From the cell containing the given text, extract its center point as (x, y) coordinate. 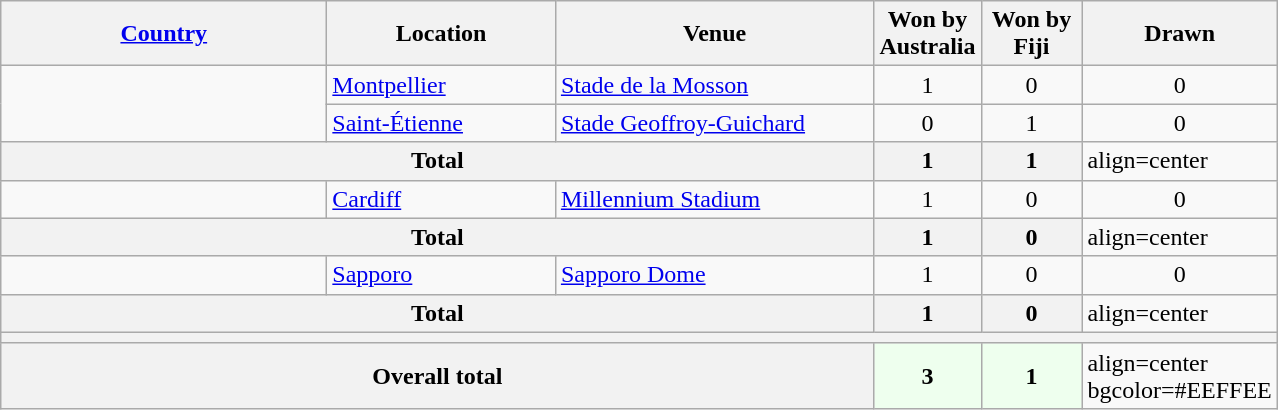
Overall total (438, 376)
Stade de la Mosson (714, 85)
Drawn (1180, 34)
Montpellier (442, 85)
Cardiff (442, 199)
Won byFiji (1032, 34)
align=center bgcolor=#EEFFEE (1180, 376)
Country (164, 34)
Venue (714, 34)
3 (928, 376)
Millennium Stadium (714, 199)
Won byAustralia (928, 34)
Saint-Étienne (442, 123)
Location (442, 34)
Sapporo (442, 275)
Stade Geoffroy-Guichard (714, 123)
Sapporo Dome (714, 275)
